Capture the cell that displays the provided text and extract its (X, Y) central coordinate. 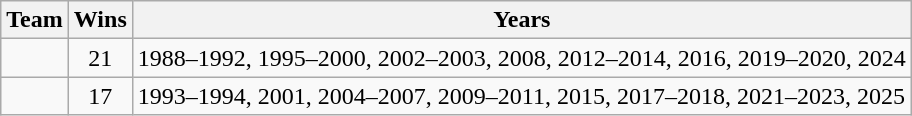
21 (100, 58)
17 (100, 96)
Wins (100, 20)
Team (35, 20)
1993–1994, 2001, 2004–2007, 2009–2011, 2015, 2017–2018, 2021–2023, 2025 (522, 96)
1988–1992, 1995–2000, 2002–2003, 2008, 2012–2014, 2016, 2019–2020, 2024 (522, 58)
Years (522, 20)
